From the cell containing the given text, extract its center point as [X, Y] coordinate. 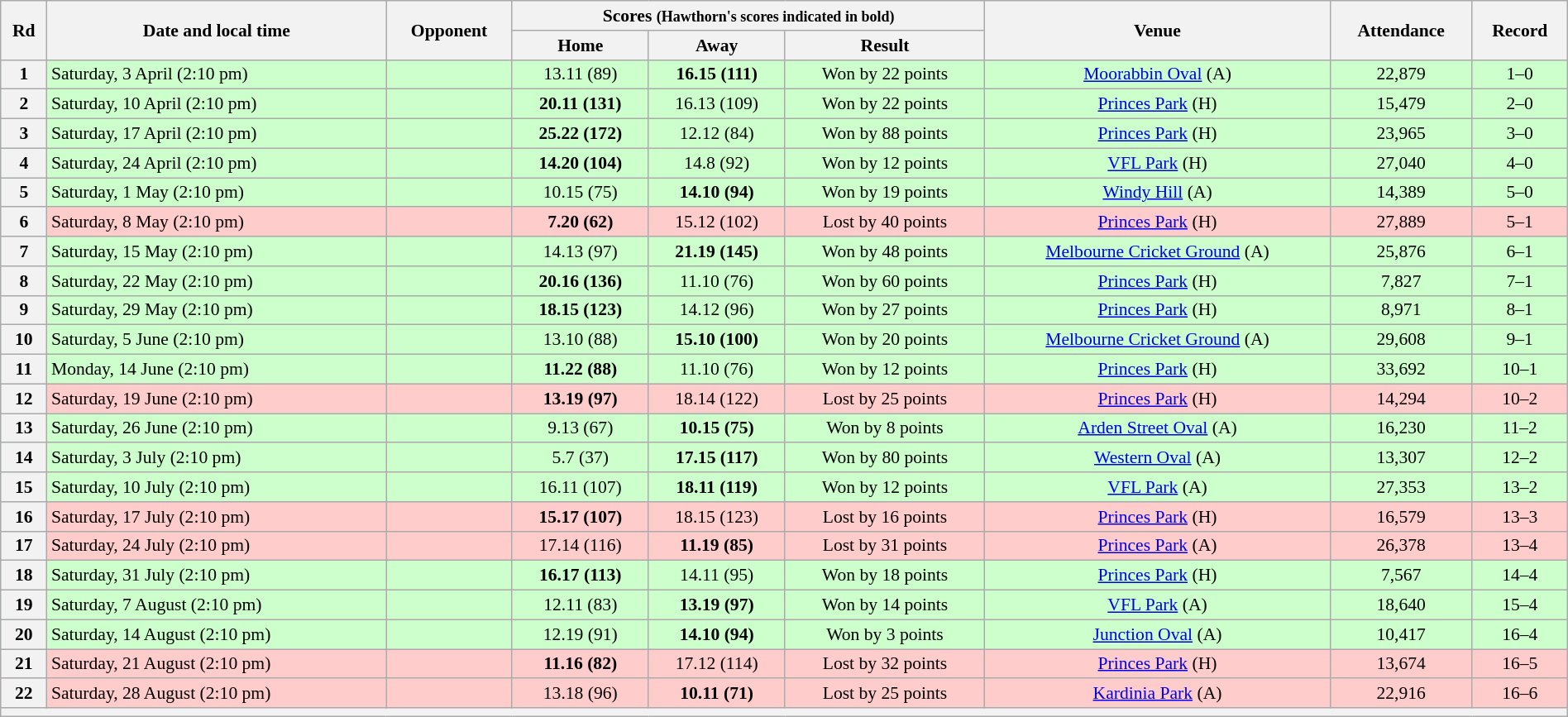
Saturday, 10 July (2:10 pm) [217, 487]
Won by 60 points [885, 281]
16 [24, 517]
16–6 [1520, 694]
7,567 [1401, 576]
13–4 [1520, 546]
16.11 (107) [581, 487]
Saturday, 14 August (2:10 pm) [217, 634]
10 [24, 340]
Rd [24, 30]
Saturday, 17 July (2:10 pm) [217, 517]
11 [24, 370]
Western Oval (A) [1158, 458]
11.16 (82) [581, 664]
10,417 [1401, 634]
Saturday, 5 June (2:10 pm) [217, 340]
11.22 (88) [581, 370]
4 [24, 163]
10–2 [1520, 399]
16,230 [1401, 428]
16.15 (111) [716, 74]
15 [24, 487]
Venue [1158, 30]
14 [24, 458]
21.19 (145) [716, 251]
18.14 (122) [716, 399]
15–4 [1520, 605]
22,916 [1401, 694]
27,889 [1401, 222]
Monday, 14 June (2:10 pm) [217, 370]
14,389 [1401, 193]
Date and local time [217, 30]
20.11 (131) [581, 104]
5 [24, 193]
1 [24, 74]
Won by 20 points [885, 340]
Saturday, 29 May (2:10 pm) [217, 310]
Won by 48 points [885, 251]
15.12 (102) [716, 222]
Won by 8 points [885, 428]
6–1 [1520, 251]
8–1 [1520, 310]
27,353 [1401, 487]
9–1 [1520, 340]
Arden Street Oval (A) [1158, 428]
18.11 (119) [716, 487]
13.10 (88) [581, 340]
9 [24, 310]
VFL Park (H) [1158, 163]
29,608 [1401, 340]
Saturday, 7 August (2:10 pm) [217, 605]
22 [24, 694]
13 [24, 428]
10–1 [1520, 370]
17 [24, 546]
Won by 19 points [885, 193]
Junction Oval (A) [1158, 634]
16.13 (109) [716, 104]
14.11 (95) [716, 576]
25,876 [1401, 251]
7–1 [1520, 281]
14–4 [1520, 576]
14.13 (97) [581, 251]
13.18 (96) [581, 694]
20 [24, 634]
Lost by 40 points [885, 222]
1–0 [1520, 74]
12.11 (83) [581, 605]
Saturday, 19 June (2:10 pm) [217, 399]
Saturday, 22 May (2:10 pm) [217, 281]
Saturday, 10 April (2:10 pm) [217, 104]
8,971 [1401, 310]
7,827 [1401, 281]
33,692 [1401, 370]
13.11 (89) [581, 74]
Kardinia Park (A) [1158, 694]
12 [24, 399]
9.13 (67) [581, 428]
Won by 14 points [885, 605]
5–0 [1520, 193]
13–2 [1520, 487]
14.20 (104) [581, 163]
Saturday, 3 July (2:10 pm) [217, 458]
19 [24, 605]
11.19 (85) [716, 546]
17.12 (114) [716, 664]
Windy Hill (A) [1158, 193]
Princes Park (A) [1158, 546]
Lost by 31 points [885, 546]
Result [885, 45]
17.14 (116) [581, 546]
Saturday, 8 May (2:10 pm) [217, 222]
2–0 [1520, 104]
Saturday, 3 April (2:10 pm) [217, 74]
11–2 [1520, 428]
14,294 [1401, 399]
5.7 (37) [581, 458]
12–2 [1520, 458]
25.22 (172) [581, 134]
Saturday, 17 April (2:10 pm) [217, 134]
Won by 88 points [885, 134]
7 [24, 251]
16.17 (113) [581, 576]
6 [24, 222]
26,378 [1401, 546]
23,965 [1401, 134]
17.15 (117) [716, 458]
10.11 (71) [716, 694]
Saturday, 26 June (2:10 pm) [217, 428]
Saturday, 15 May (2:10 pm) [217, 251]
Record [1520, 30]
16–5 [1520, 664]
18 [24, 576]
Home [581, 45]
22,879 [1401, 74]
Lost by 32 points [885, 664]
Attendance [1401, 30]
Won by 3 points [885, 634]
Won by 80 points [885, 458]
27,040 [1401, 163]
Moorabbin Oval (A) [1158, 74]
12.19 (91) [581, 634]
3–0 [1520, 134]
7.20 (62) [581, 222]
14.12 (96) [716, 310]
12.12 (84) [716, 134]
Saturday, 28 August (2:10 pm) [217, 694]
Saturday, 24 July (2:10 pm) [217, 546]
Away [716, 45]
4–0 [1520, 163]
13–3 [1520, 517]
14.8 (92) [716, 163]
21 [24, 664]
Saturday, 21 August (2:10 pm) [217, 664]
3 [24, 134]
5–1 [1520, 222]
Lost by 16 points [885, 517]
Won by 27 points [885, 310]
15.17 (107) [581, 517]
Saturday, 31 July (2:10 pm) [217, 576]
16,579 [1401, 517]
13,674 [1401, 664]
18,640 [1401, 605]
15,479 [1401, 104]
Saturday, 24 April (2:10 pm) [217, 163]
16–4 [1520, 634]
2 [24, 104]
Saturday, 1 May (2:10 pm) [217, 193]
Opponent [450, 30]
Scores (Hawthorn's scores indicated in bold) [748, 16]
20.16 (136) [581, 281]
15.10 (100) [716, 340]
13,307 [1401, 458]
Won by 18 points [885, 576]
8 [24, 281]
